Capture the cell that displays the provided text and extract its [X, Y] central coordinate. 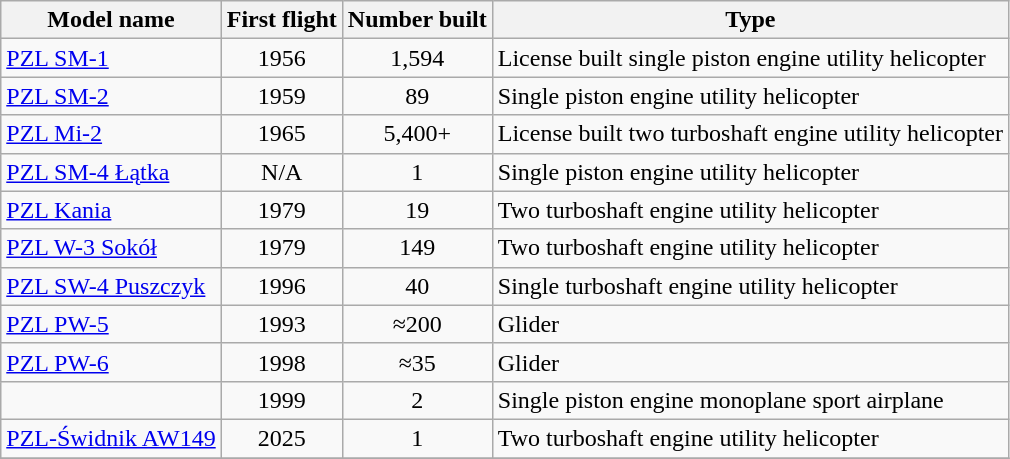
License built single piston engine utility helicopter [750, 58]
PZL PW-6 [111, 362]
PZL SM-1 [111, 58]
Single turboshaft engine utility helicopter [750, 286]
5,400+ [417, 134]
PZL SM-4 Łątka [111, 172]
1999 [282, 400]
149 [417, 248]
Single piston engine monoplane sport airplane [750, 400]
First flight [282, 20]
1,594 [417, 58]
19 [417, 210]
PZL W-3 Sokół [111, 248]
PZL Mi-2 [111, 134]
1959 [282, 96]
PZL SM-2 [111, 96]
Type [750, 20]
Model name [111, 20]
≈200 [417, 324]
1998 [282, 362]
PZL-Świdnik AW149 [111, 438]
PZL SW-4 Puszczyk [111, 286]
License built two turboshaft engine utility helicopter [750, 134]
1956 [282, 58]
1965 [282, 134]
1993 [282, 324]
89 [417, 96]
40 [417, 286]
1996 [282, 286]
PZL Kania [111, 210]
2 [417, 400]
≈35 [417, 362]
N/A [282, 172]
PZL PW-5 [111, 324]
2025 [282, 438]
Number built [417, 20]
